Determine the (X, Y) coordinate at the center of the cell enclosing the given text.  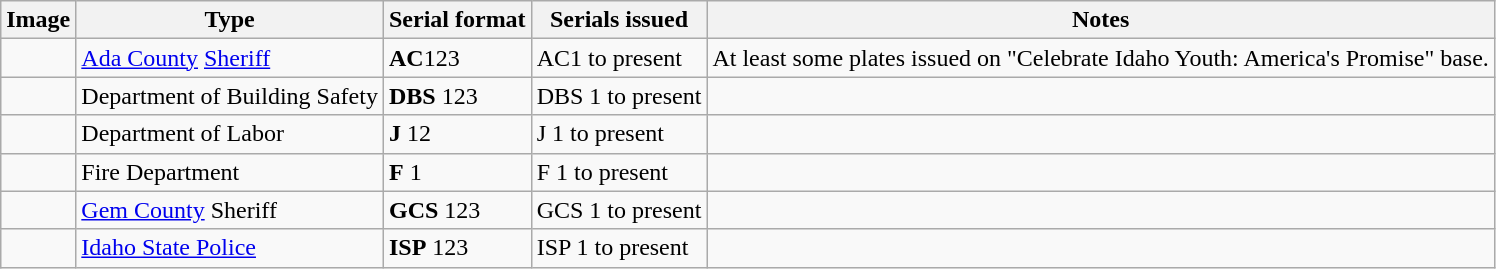
Image (38, 20)
ISP 123 (457, 248)
AC123 (457, 58)
Department of Labor (230, 134)
At least some plates issued on "Celebrate Idaho Youth: America's Promise" base. (1101, 58)
AC1 to present (619, 58)
Serials issued (619, 20)
Department of Building Safety (230, 96)
F 1 (457, 172)
Notes (1101, 20)
DBS 123 (457, 96)
J 1 to present (619, 134)
Serial format (457, 20)
GCS 1 to present (619, 210)
Idaho State Police (230, 248)
GCS 123 (457, 210)
DBS 1 to present (619, 96)
ISP 1 to present (619, 248)
J 12 (457, 134)
Ada County Sheriff (230, 58)
F 1 to present (619, 172)
Type (230, 20)
Gem County Sheriff (230, 210)
Fire Department (230, 172)
